From the cell containing the given text, extract its center point as [X, Y] coordinate. 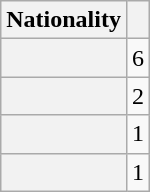
2 [138, 96]
6 [138, 58]
Nationality [64, 20]
